Pinpoint the cell where the given text exists, returning its (X, Y) midpoint coordinate. 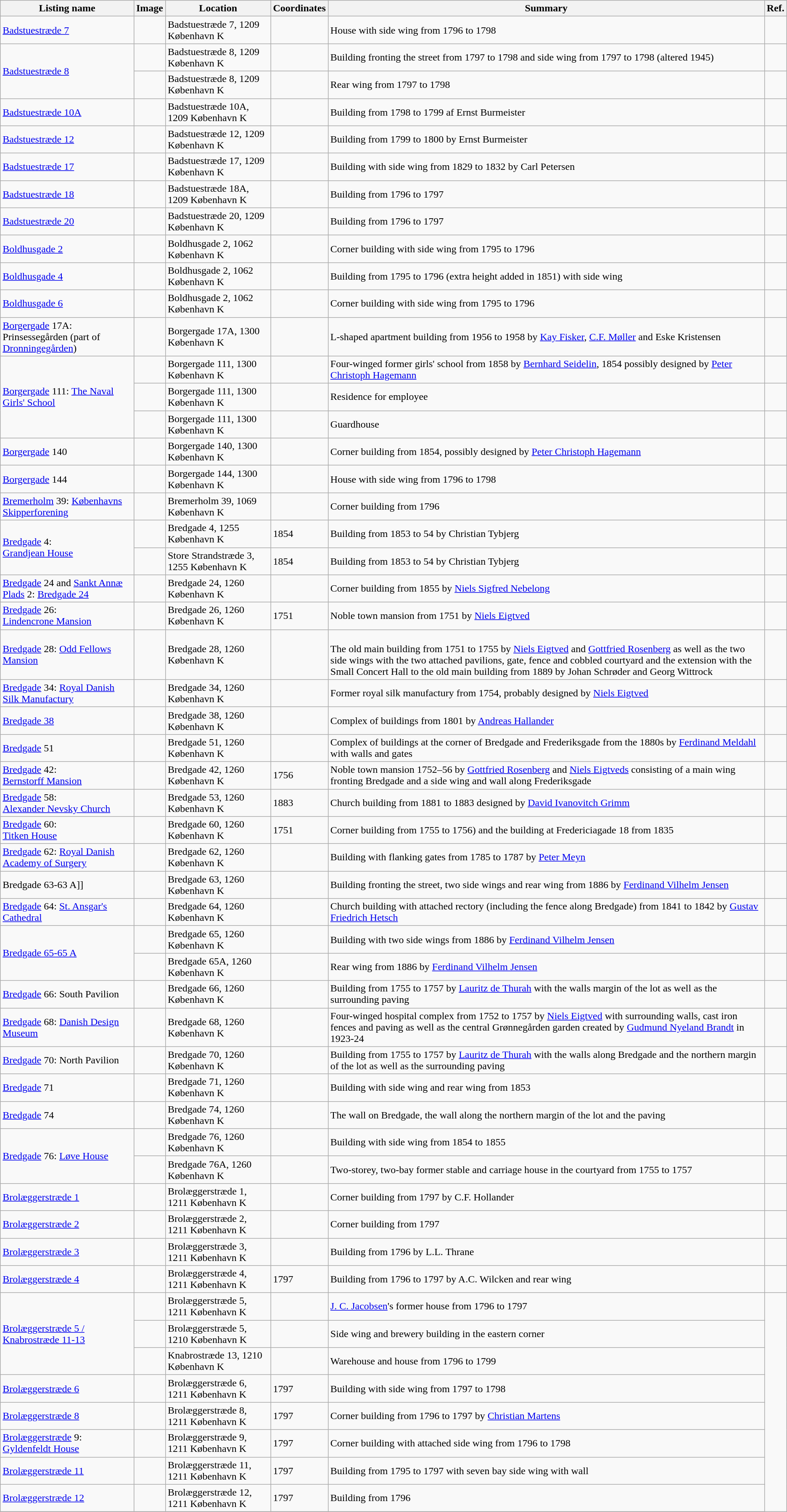
Bredgade 4, 1255 København K (218, 534)
Badstuestræde 8 (67, 71)
1756 (299, 775)
Brolæggerstræde 2, 1211 København K (218, 1224)
Bredgade 64: St. Ansgar's Cathedral (67, 912)
Brolæggerstræde 4 (67, 1279)
Church building from 1881 to 1883 designed by David Ivanovitch Grimm (546, 802)
Building with side wing from 1854 to 1855 (546, 1142)
Church building with attached rectory (including the fence along Bredgade) from 1841 to 1842 by Gustav Friedrich Hetsch (546, 912)
Brolæggerstræde 2 (67, 1224)
Bremerholm 39, 1069 København K (218, 506)
Bredgade 24 and Sankt Annæ Plads 2: Bredgade 24 (67, 589)
Brolæggerstræde 3, 1211 København K (218, 1251)
Borgergade 111: The Naval Girls' School (67, 397)
Summary (546, 8)
Badstuestræde 12 (67, 140)
Corner building from 1855 by Niels Sigfred Nebelong (546, 589)
Bredgade 51, 1260 København K (218, 748)
Badstuestræde 17 (67, 167)
Bredgade 70, 1260 København K (218, 1060)
Building from 1755 to 1757 by Lauritz de Thurah with the walls along Bredgade and the northern margin of the lot as well as the surrounding paving (546, 1060)
Badstuestræde 20 (67, 221)
Two-storey, two-bay former stable and carriage house in the courtyard from 1755 to 1757 (546, 1170)
Badstuestræde 12, 1209 København K (218, 140)
Complex of buildings at the corner of Bredgade and Frederiksgade from the 1880s by Ferdinand Meldahl with walls and gates (546, 748)
Brolæggerstræde 1 (67, 1197)
Warehouse and house from 1796 to 1799 (546, 1361)
Borgergade 144 (67, 479)
Bredgade 74, 1260 København K (218, 1115)
L-shaped apartment building from 1956 to 1958 by Kay Fisker, C.F. Møller and Eske Kristensen (546, 336)
Building with flanking gates from 1785 to 1787 by Peter Meyn (546, 858)
Brolæggerstræde 5, 1210 København K (218, 1334)
Former royal silk manufactury from 1754, probably designed by Niels Eigtved (546, 693)
Bredgade 65A, 1260 København K (218, 967)
1883 (299, 802)
Complex of buildings from 1801 by Andreas Hallander (546, 721)
Badstuestræde 7 (67, 30)
Badstuestræde 10A, 1209 København K (218, 112)
Corner building from 1796 (546, 506)
Bredgade 74 (67, 1115)
Building from 1798 to 1799 af Ernst Burmeister (546, 112)
Badstuestræde 18A, 1209 København K (218, 194)
Building from 1796 (546, 1498)
Building with two side wings from 1886 by Ferdinand Vilhelm Jensen (546, 939)
Borgergade 140, 1300 København K (218, 452)
Image (150, 8)
Bredgade 38 (67, 721)
Building with side wing and rear wing from 1853 (546, 1087)
Boldhusgade 4 (67, 276)
Borgergade 144, 1300 København K (218, 479)
Guardhouse (546, 425)
Building fronting the street, two side wings and rear wing from 1886 by Ferdinand Vilhelm Jensen (546, 885)
Location (218, 8)
Building from 1796 to 1797 by A.C. Wilcken and rear wing (546, 1279)
Brolæggerstræde 9, 1211 København K (218, 1443)
Rear wing from 1886 by Ferdinand Vilhelm Jensen (546, 967)
Four-winged former girls' school from 1858 by Bernhard Seidelin, 1854 possibly designed by Peter Christoph Hagemann (546, 370)
Bredgade 71, 1260 København K (218, 1087)
Brolæggerstræde 3 (67, 1251)
Listing name (67, 8)
Ref. (775, 8)
Bremerholm 39: Københavns Skipperforening (67, 506)
Bredgade 68: Danish Design Museum (67, 1027)
Bredgade 28: Odd Fellows Mansion (67, 654)
Brolæggerstræde 6 (67, 1388)
Boldhusgade 6 (67, 304)
Bredgade 76, 1260 København K (218, 1142)
Bredgade 64, 1260 København K (218, 912)
Boldhusgade 2 (67, 249)
Borgergade 17A, 1300 København K (218, 336)
Bredgade 42, 1260 København K (218, 775)
Bredgade 63, 1260 København K (218, 885)
Borgergade 17A: Prinsessegården (part of Dronningegården) (67, 336)
Brolæggerstræde 12, 1211 København K (218, 1498)
Bredgade 66, 1260 København K (218, 994)
Brolæggerstræde 12 (67, 1498)
Brolæggerstræde 5, 1211 København K (218, 1307)
Badstuestræde 17, 1209 København K (218, 167)
The wall on Bredgade, the wall along the northern margin of the lot and the paving (546, 1115)
Knabrostræde 13, 1210 København K (218, 1361)
Bredgade 53, 1260 København K (218, 802)
Badstuestræde 20, 1209 København K (218, 221)
Bredgade 65-65 A (67, 953)
Brolæggerstræde 8 (67, 1416)
Brolæggerstræde 4, 1211 København K (218, 1279)
Bredgade 24, 1260 København K (218, 589)
Store Strandstræde 3, 1255 København K (218, 561)
Bredgade 60, 1260 København K (218, 830)
Corner building from 1797 (546, 1224)
Brolæggerstræde 6, 1211 København K (218, 1388)
Brolæggerstræde 5 / Knabrostræde 11-13 (67, 1334)
Bredgade 65, 1260 København K (218, 939)
Bredgade 71 (67, 1087)
Corner building with attached side wing from 1796 to 1798 (546, 1443)
Bredgade 76A, 1260 København K (218, 1170)
Badstuestræde 10A (67, 112)
Building fronting the street from 1797 to 1798 and side wing from 1797 to 1798 (altered 1945) (546, 57)
Bredgade 34, 1260 København K (218, 693)
Bredgade 28, 1260 København K (218, 654)
Building from 1796 by L.L. Thrane (546, 1251)
Brolæggerstræde 1, 1211 København K (218, 1197)
Noble town mansion from 1751 by Niels Eigtved (546, 616)
Bredgade 42:Bernstorff Mansion (67, 775)
Bredgade 70: North Pavilion (67, 1060)
Corner building from 1755 to 1756) and the building at Fredericiagade 18 from 1835 (546, 830)
Building from 1799 to 1800 by Ernst Burmeister (546, 140)
Corner building from 1797 by C.F. Hollander (546, 1197)
Bredgade 66: South Pavilion (67, 994)
Corner building from 1796 to 1797 by Christian Martens (546, 1416)
Badstuestræde 18 (67, 194)
Building from 1795 to 1797 with seven bay side wing with wall (546, 1471)
Badstuestræde 7, 1209 København K (218, 30)
Residence for employee (546, 397)
Bredgade 34: Royal Danish Silk Manufactury (67, 693)
Coordinates (299, 8)
Brolæggerstræde 9: Gyldenfeldt House (67, 1443)
Borgergade 140 (67, 452)
Side wing and brewery building in the eastern corner (546, 1334)
Building from 1755 to 1757 by Lauritz de Thurah with the walls margin of the lot as well as the surrounding paving (546, 994)
Bredgade 58:Alexander Nevsky Church (67, 802)
Bredgade 26:Lindencrone Mansion (67, 616)
Bredgade 63-63 A]] (67, 885)
Building with side wing from 1829 to 1832 by Carl Petersen (546, 167)
Bredgade 60:Titken House (67, 830)
Bredgade 38, 1260 København K (218, 721)
Bredgade 51 (67, 748)
Bredgade 26, 1260 København K (218, 616)
Building from 1795 to 1796 (extra height added in 1851) with side wing (546, 276)
J. C. Jacobsen's former house from 1796 to 1797 (546, 1307)
Bredgade 62, 1260 København K (218, 858)
Brolæggerstræde 8, 1211 København K (218, 1416)
Bredgade 76: Løve House (67, 1156)
Building with side wing from 1797 to 1798 (546, 1388)
Bredgade 62: Royal Danish Academy of Surgery (67, 858)
Bredgade 68, 1260 København K (218, 1027)
Brolæggerstræde 11 (67, 1471)
Rear wing from 1797 to 1798 (546, 85)
Bredgade 4: Grandjean House (67, 547)
Corner building from 1854, possibly designed by Peter Christoph Hagemann (546, 452)
Brolæggerstræde 11, 1211 København K (218, 1471)
